For the text-containing cell, return its midpoint in [X, Y] coordinate format. 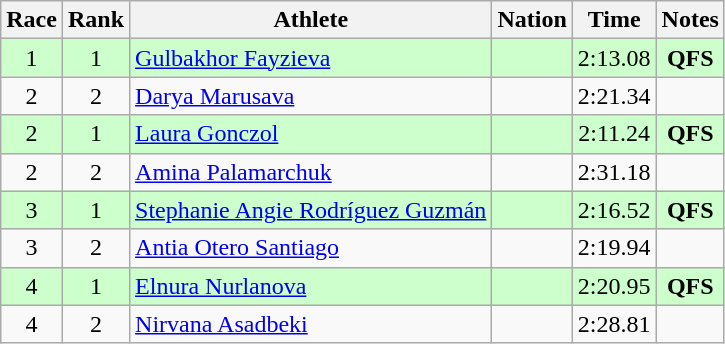
Darya Marusava [311, 96]
Laura Gonczol [311, 134]
2:16.52 [614, 210]
Gulbakhor Fayzieva [311, 58]
2:11.24 [614, 134]
Nation [532, 20]
2:31.18 [614, 172]
Nirvana Asadbeki [311, 324]
Elnura Nurlanova [311, 286]
Race [32, 20]
2:21.34 [614, 96]
Rank [96, 20]
Notes [690, 20]
Athlete [311, 20]
Stephanie Angie Rodríguez Guzmán [311, 210]
Time [614, 20]
2:28.81 [614, 324]
2:19.94 [614, 248]
Antia Otero Santiago [311, 248]
2:20.95 [614, 286]
2:13.08 [614, 58]
Amina Palamarchuk [311, 172]
